Extract the [X, Y] coordinate from the center of the cell holding the provided text.  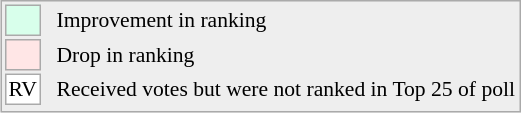
Improvement in ranking [286, 20]
RV [23, 90]
Received votes but were not ranked in Top 25 of poll [286, 90]
Drop in ranking [286, 55]
